Output the (X, Y) coordinate of the center of the cell containing the given text.  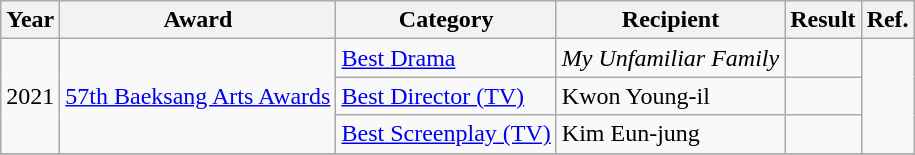
Result (823, 20)
57th Baeksang Arts Awards (198, 96)
Year (30, 20)
Best Screenplay (TV) (446, 134)
Kwon Young-il (670, 96)
My Unfamiliar Family (670, 58)
Recipient (670, 20)
Kim Eun-jung (670, 134)
Category (446, 20)
Best Drama (446, 58)
2021 (30, 96)
Ref. (888, 20)
Best Director (TV) (446, 96)
Award (198, 20)
